For the text-containing cell, return its midpoint in [x, y] coordinate format. 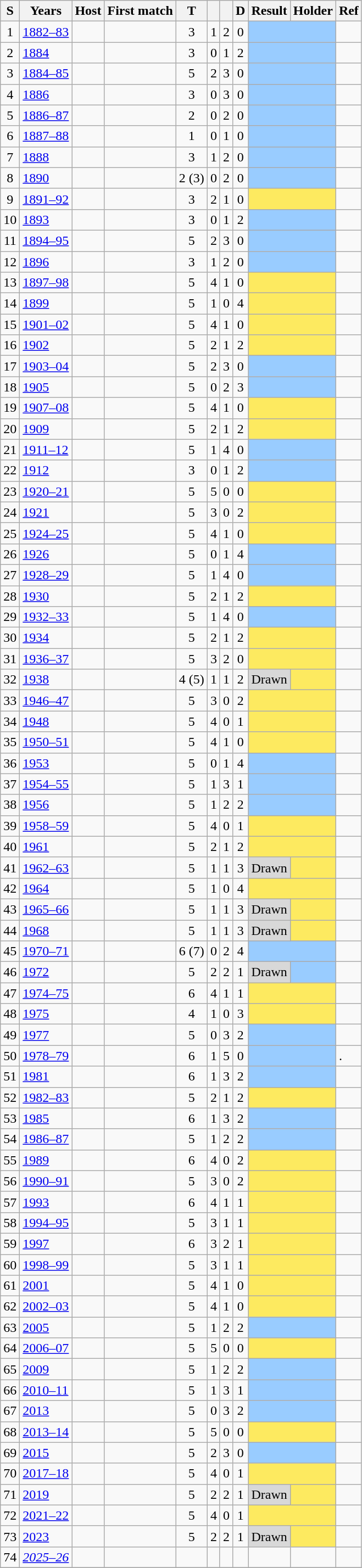
1972 [46, 972]
1920–21 [46, 491]
11 [10, 240]
1886–87 [46, 115]
61 [10, 1286]
1953 [46, 763]
1946–47 [46, 701]
13 [10, 283]
21 [10, 450]
4 (5) [191, 680]
65 [10, 1369]
2025–26 [46, 1557]
1970–71 [46, 951]
67 [10, 1411]
39 [10, 826]
44 [10, 931]
33 [10, 701]
1907–08 [46, 408]
2023 [46, 1536]
1932–33 [46, 617]
1887–88 [46, 136]
1909 [46, 429]
50 [10, 1056]
15 [10, 324]
6 (7) [191, 951]
1926 [46, 554]
55 [10, 1160]
1903–04 [46, 366]
10 [10, 220]
26 [10, 554]
24 [10, 512]
1924–25 [46, 533]
37 [10, 784]
54 [10, 1139]
70 [10, 1474]
1912 [46, 471]
1977 [46, 1035]
57 [10, 1202]
29 [10, 617]
1982–83 [46, 1097]
68 [10, 1432]
43 [10, 909]
73 [10, 1536]
28 [10, 596]
2013–14 [46, 1432]
1886 [46, 94]
1981 [46, 1077]
1993 [46, 1202]
41 [10, 867]
2013 [46, 1411]
56 [10, 1181]
20 [10, 429]
2017–18 [46, 1474]
1961 [46, 847]
14 [10, 304]
31 [10, 659]
1978–79 [46, 1056]
2002–03 [46, 1307]
1954–55 [46, 784]
1950–51 [46, 742]
1965–66 [46, 909]
38 [10, 805]
12 [10, 262]
Ref [348, 11]
1997 [46, 1244]
2021–22 [46, 1515]
63 [10, 1328]
16 [10, 345]
45 [10, 951]
1899 [46, 304]
35 [10, 742]
25 [10, 533]
30 [10, 638]
1986–87 [46, 1139]
1990–91 [46, 1181]
2005 [46, 1328]
51 [10, 1077]
8 [10, 178]
Result [269, 11]
1930 [46, 596]
1975 [46, 1014]
42 [10, 888]
T [191, 11]
1998–99 [46, 1264]
1890 [46, 178]
1891–92 [46, 199]
1985 [46, 1118]
D [240, 11]
1894–95 [46, 240]
1882–83 [46, 32]
1968 [46, 931]
1921 [46, 512]
1901–02 [46, 324]
60 [10, 1264]
27 [10, 575]
1888 [46, 157]
40 [10, 847]
. [348, 1056]
2010–11 [46, 1390]
71 [10, 1494]
1934 [46, 638]
62 [10, 1307]
22 [10, 471]
2001 [46, 1286]
1936–37 [46, 659]
49 [10, 1035]
2006–07 [46, 1348]
64 [10, 1348]
7 [10, 157]
48 [10, 1014]
First match [140, 11]
59 [10, 1244]
1893 [46, 220]
1989 [46, 1160]
58 [10, 1223]
32 [10, 680]
19 [10, 408]
2009 [46, 1369]
36 [10, 763]
9 [10, 199]
52 [10, 1097]
1938 [46, 680]
1964 [46, 888]
1928–29 [46, 575]
46 [10, 972]
1974–75 [46, 993]
1884 [46, 53]
1958–59 [46, 826]
1884–85 [46, 74]
47 [10, 993]
72 [10, 1515]
74 [10, 1557]
Host [88, 11]
1956 [46, 805]
1897–98 [46, 283]
Years [46, 11]
1902 [46, 345]
1896 [46, 262]
69 [10, 1453]
34 [10, 721]
2 (3) [191, 178]
S [10, 11]
2015 [46, 1453]
23 [10, 491]
2019 [46, 1494]
1948 [46, 721]
1994–95 [46, 1223]
17 [10, 366]
1905 [46, 387]
1962–63 [46, 867]
18 [10, 387]
66 [10, 1390]
53 [10, 1118]
Holder [313, 11]
1911–12 [46, 450]
